Identify which cell holds the provided text, then report its (X, Y) central coordinate. 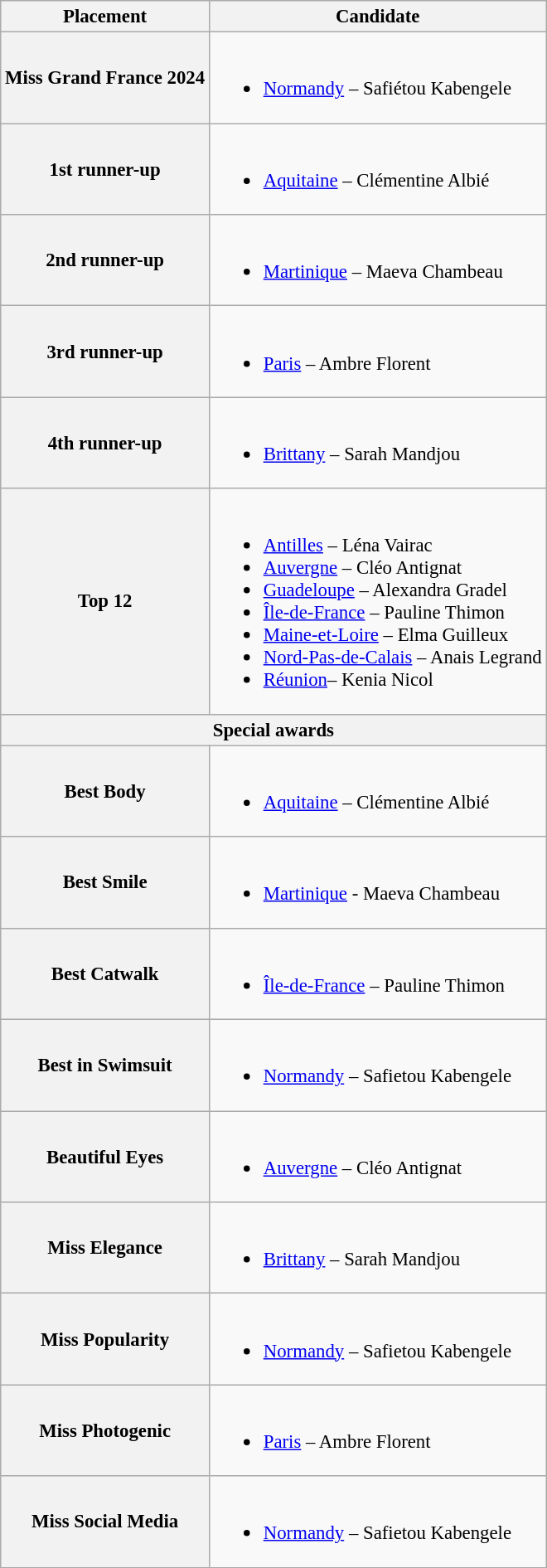
Miss Photogenic (105, 1430)
Best Catwalk (105, 973)
Normandy – Safiétou Kabengele (378, 78)
Best in Swimsuit (105, 1066)
Martinique – Maeva Chambeau (378, 260)
Placement (105, 17)
Miss Popularity (105, 1339)
3rd runner-up (105, 352)
2nd runner-up (105, 260)
Best Smile (105, 882)
4th runner-up (105, 443)
Martinique - Maeva Chambeau (378, 882)
Auvergne – Cléo Antignat (378, 1157)
Beautiful Eyes (105, 1157)
Miss Elegance (105, 1248)
Top 12 (105, 601)
Miss Social Media (105, 1522)
Candidate (378, 17)
Miss Grand France 2024 (105, 78)
1st runner-up (105, 169)
Special awards (273, 730)
Best Body (105, 791)
Île-de-France – Pauline Thimon (378, 973)
